Scan for the cell matching the given text and deliver its (x, y) coordinate at center. 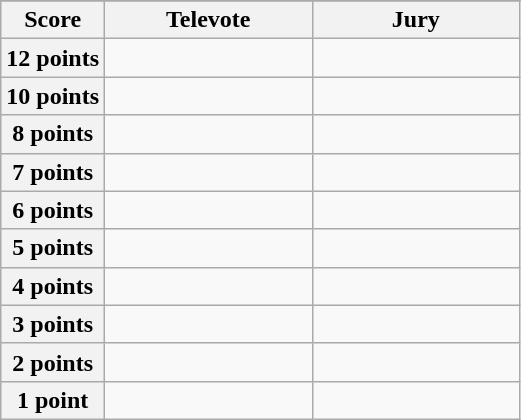
12 points (53, 58)
Score (53, 20)
Jury (416, 20)
5 points (53, 248)
1 point (53, 400)
7 points (53, 172)
Televote (209, 20)
3 points (53, 324)
2 points (53, 362)
6 points (53, 210)
10 points (53, 96)
8 points (53, 134)
4 points (53, 286)
